Scan for the cell matching the given text and deliver its [x, y] coordinate at center. 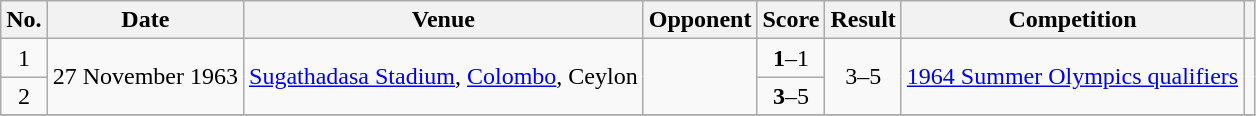
Sugathadasa Stadium, Colombo, Ceylon [444, 77]
Result [863, 20]
Venue [444, 20]
1964 Summer Olympics qualifiers [1072, 77]
Opponent [700, 20]
No. [24, 20]
1–1 [791, 58]
27 November 1963 [145, 77]
Date [145, 20]
1 [24, 58]
Competition [1072, 20]
2 [24, 96]
Score [791, 20]
